Return (X, Y) of the center of cell containing provided text 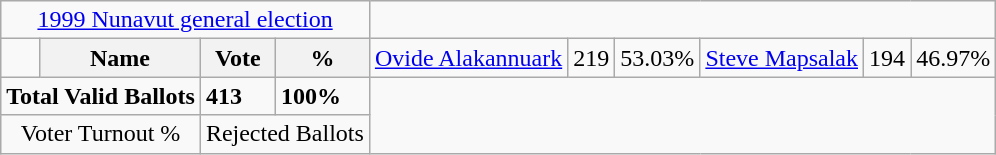
Name (120, 58)
46.97% (954, 58)
100% (322, 96)
219 (592, 58)
Voter Turnout % (101, 134)
1999 Nunavut general election (186, 20)
Ovide Alakannuark (468, 58)
53.03% (658, 58)
413 (238, 96)
Steve Mapsalak (782, 58)
Total Valid Ballots (101, 96)
Rejected Ballots (284, 134)
194 (888, 58)
% (322, 58)
Vote (238, 58)
